Detect which cell encompasses the target text, then output its [x, y] center coordinate. 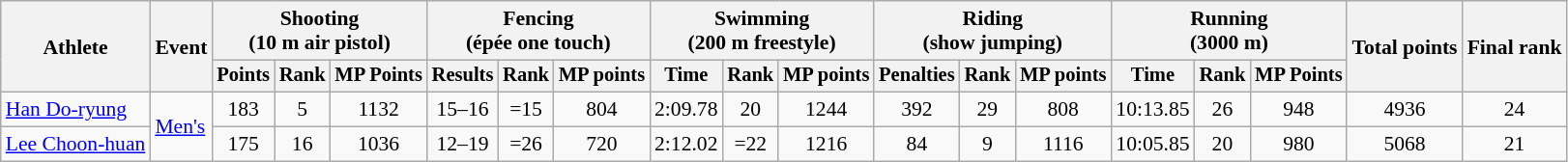
=22 [750, 145]
Event [181, 46]
84 [916, 145]
=26 [526, 145]
Final rank [1515, 46]
Lee Choon-huan [75, 145]
Athlete [75, 46]
1132 [378, 110]
1116 [1063, 145]
183 [243, 110]
21 [1515, 145]
4936 [1404, 110]
Shooting(10 m air pistol) [319, 31]
Total points [1404, 46]
Results [463, 76]
804 [601, 110]
12–19 [463, 145]
2:09.78 [686, 110]
175 [243, 145]
980 [1298, 145]
Points [243, 76]
720 [601, 145]
5068 [1404, 145]
948 [1298, 110]
808 [1063, 110]
24 [1515, 110]
5 [303, 110]
Penalties [916, 76]
9 [988, 145]
=15 [526, 110]
29 [988, 110]
1244 [826, 110]
26 [1223, 110]
Riding(show jumping) [992, 31]
16 [303, 145]
Swimming(200 m freestyle) [762, 31]
Fencing(épée one touch) [538, 31]
392 [916, 110]
1216 [826, 145]
1036 [378, 145]
10:13.85 [1152, 110]
Han Do-ryung [75, 110]
Men's [181, 127]
Running(3000 m) [1229, 31]
15–16 [463, 110]
2:12.02 [686, 145]
10:05.85 [1152, 145]
